Scan for the cell matching the given text and deliver its (x, y) coordinate at center. 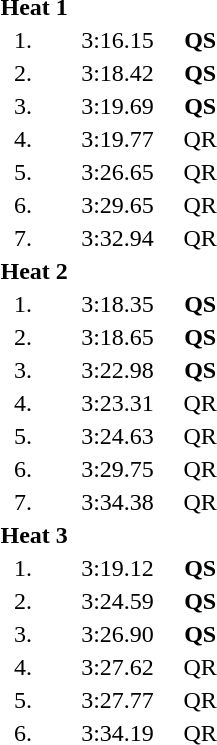
3:19.77 (118, 139)
3:34.38 (118, 502)
3:19.12 (118, 568)
3:27.62 (118, 667)
3:24.59 (118, 601)
3:18.42 (118, 73)
3:29.65 (118, 205)
3:29.75 (118, 469)
3:23.31 (118, 403)
3:22.98 (118, 370)
3:27.77 (118, 700)
3:19.69 (118, 106)
3:18.35 (118, 304)
3:16.15 (118, 40)
3:32.94 (118, 238)
3:26.90 (118, 634)
3:18.65 (118, 337)
3:26.65 (118, 172)
3:24.63 (118, 436)
